Capture the cell that displays the provided text and extract its (X, Y) central coordinate. 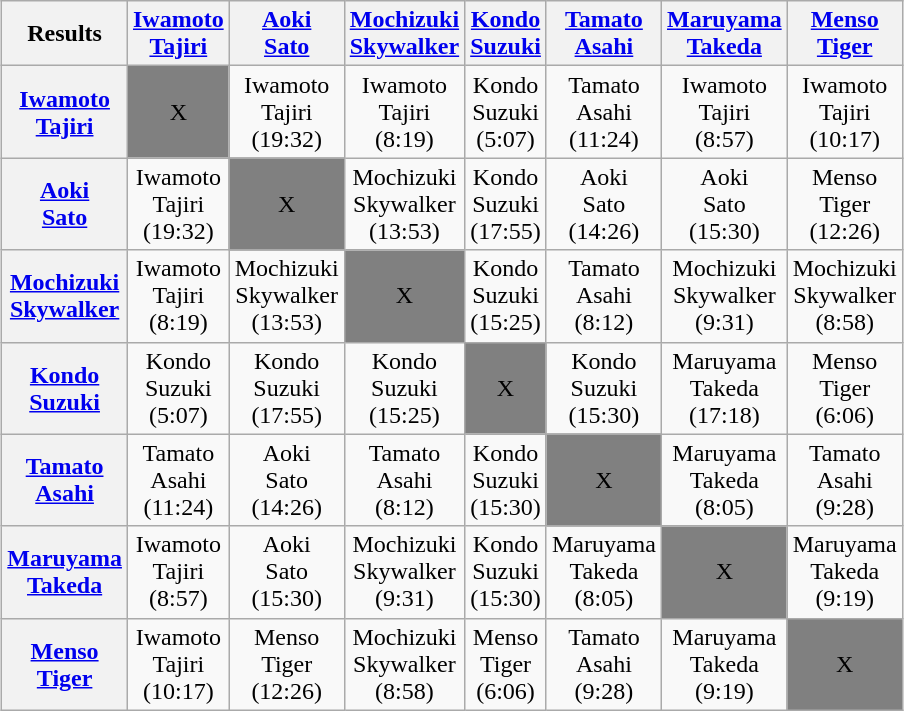
Results (65, 34)
MaruyamaTakeda(17:18) (724, 388)
